Determine the [x, y] coordinate at the center of the cell enclosing the given text.  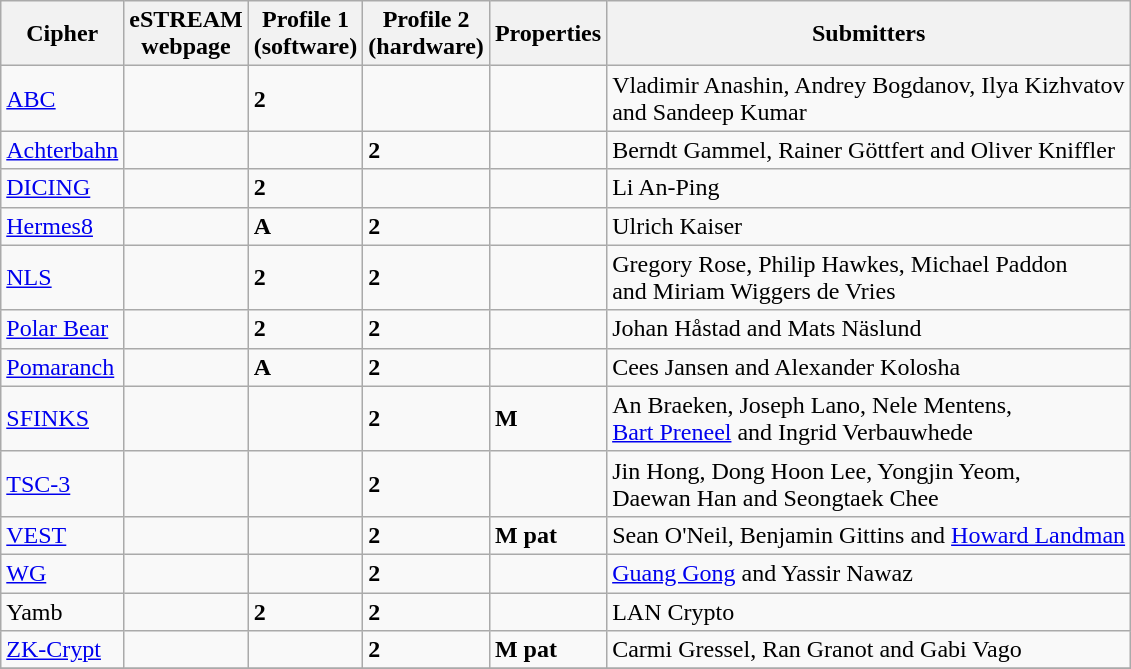
ZK-Crypt [62, 650]
NLS [62, 278]
Profile 2(hardware) [426, 34]
Pomaranch [62, 367]
TSC-3 [62, 484]
Vladimir Anashin, Andrey Bogdanov, Ilya Kizhvatov and Sandeep Kumar [869, 98]
Profile 1(software) [306, 34]
Sean O'Neil, Benjamin Gittins and Howard Landman [869, 535]
SFINKS [62, 418]
Polar Bear [62, 329]
Gregory Rose, Philip Hawkes, Michael Paddon and Miriam Wiggers de Vries [869, 278]
Properties [548, 34]
Ulrich Kaiser [869, 226]
Cees Jansen and Alexander Kolosha [869, 367]
Berndt Gammel, Rainer Göttfert and Oliver Kniffler [869, 150]
Yamb [62, 611]
Guang Gong and Yassir Nawaz [869, 573]
Li An-Ping [869, 188]
Johan Håstad and Mats Näslund [869, 329]
WG [62, 573]
ABC [62, 98]
Submitters [869, 34]
Hermes8 [62, 226]
DICING [62, 188]
Carmi Gressel, Ran Granot and Gabi Vago [869, 650]
An Braeken, Joseph Lano, Nele Mentens, Bart Preneel and Ingrid Verbauwhede [869, 418]
eSTREAMwebpage [186, 34]
VEST [62, 535]
LAN Crypto [869, 611]
Jin Hong, Dong Hoon Lee, Yongjin Yeom, Daewan Han and Seongtaek Chee [869, 484]
M [548, 418]
Cipher [62, 34]
Achterbahn [62, 150]
